Return (x, y) of the center of cell containing provided text 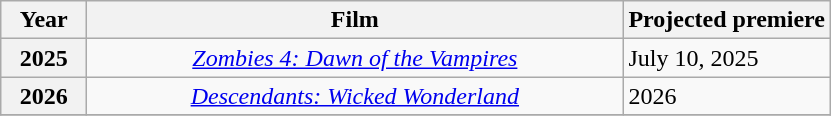
Projected premiere (727, 20)
July 10, 2025 (727, 58)
Zombies 4: Dawn of the Vampires (355, 58)
Film (355, 20)
Descendants: Wicked Wonderland (355, 96)
Year (44, 20)
2025 (44, 58)
